Scan for the cell matching the given text and deliver its (X, Y) coordinate at center. 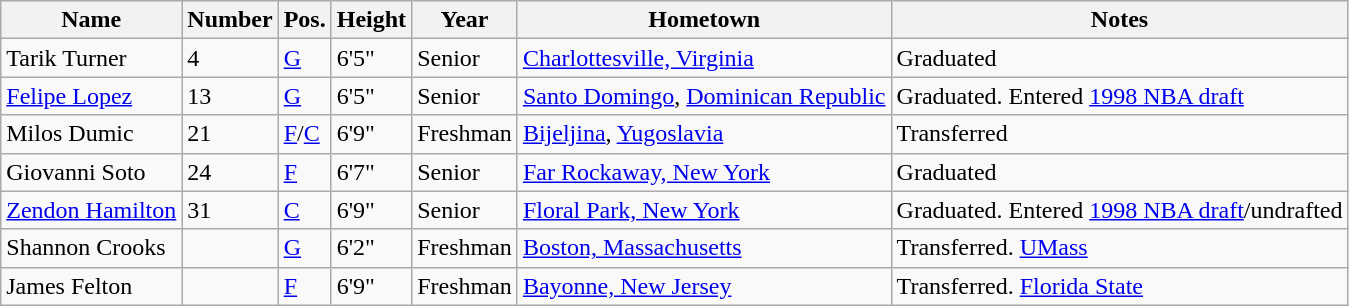
Boston, Massachusetts (704, 248)
Giovanni Soto (92, 172)
Bijeljina, Yugoslavia (704, 134)
Tarik Turner (92, 58)
Graduated. Entered 1998 NBA draft/undrafted (1120, 210)
Notes (1120, 20)
Graduated. Entered 1998 NBA draft (1120, 96)
Zendon Hamilton (92, 210)
Transferred. UMass (1120, 248)
Year (465, 20)
C (304, 210)
Hometown (704, 20)
Pos. (304, 20)
Far Rockaway, New York (704, 172)
6'2" (371, 248)
Transferred (1120, 134)
F/C (304, 134)
Milos Dumic (92, 134)
Name (92, 20)
24 (230, 172)
Height (371, 20)
21 (230, 134)
Felipe Lopez (92, 96)
James Felton (92, 286)
31 (230, 210)
Bayonne, New Jersey (704, 286)
4 (230, 58)
Floral Park, New York (704, 210)
6'7" (371, 172)
Transferred. Florida State (1120, 286)
Number (230, 20)
13 (230, 96)
Santo Domingo, Dominican Republic (704, 96)
Shannon Crooks (92, 248)
Charlottesville, Virginia (704, 58)
